Extract the (X, Y) coordinate from the center of the cell holding the provided text.  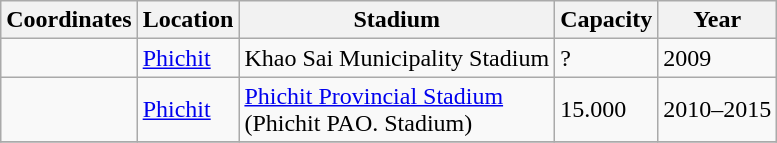
Phichit Provincial Stadium(Phichit PAO. Stadium) (397, 110)
2010–2015 (718, 110)
Capacity (606, 20)
? (606, 58)
Coordinates (69, 20)
Location (188, 20)
Stadium (397, 20)
Khao Sai Municipality Stadium (397, 58)
2009 (718, 58)
Year (718, 20)
15.000 (606, 110)
